For the text-containing cell, return its midpoint in (X, Y) coordinate format. 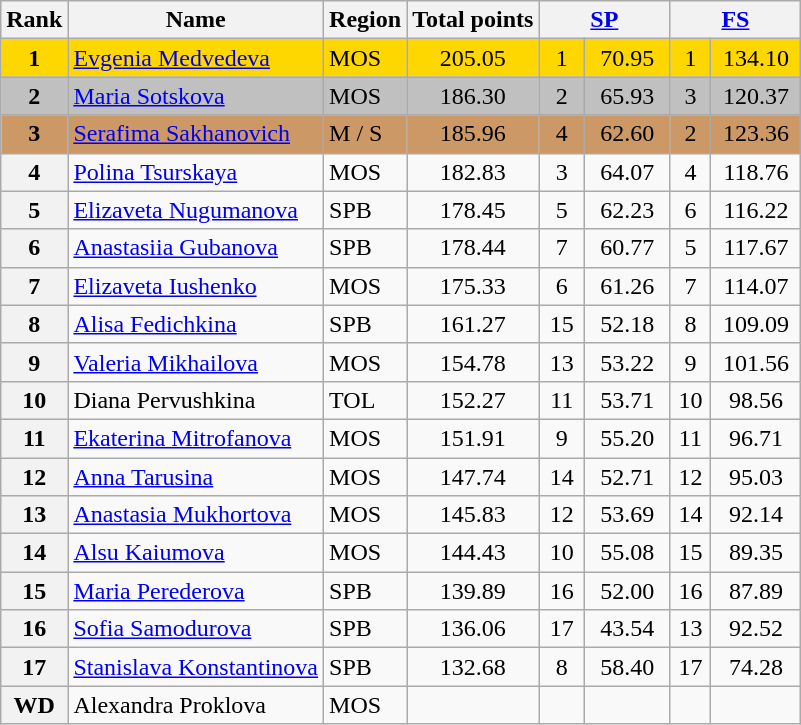
Elizaveta Iushenko (196, 286)
70.95 (628, 58)
89.35 (756, 553)
92.52 (756, 629)
Maria Perederova (196, 591)
136.06 (473, 629)
TOL (366, 400)
145.83 (473, 515)
60.77 (628, 248)
205.05 (473, 58)
61.26 (628, 286)
WD (34, 705)
Anastasia Mukhortova (196, 515)
161.27 (473, 324)
92.14 (756, 515)
Diana Pervushkina (196, 400)
43.54 (628, 629)
Maria Sotskova (196, 96)
178.44 (473, 248)
Name (196, 20)
Alisa Fedichkina (196, 324)
65.93 (628, 96)
55.08 (628, 553)
52.71 (628, 477)
185.96 (473, 134)
154.78 (473, 362)
Rank (34, 20)
134.10 (756, 58)
Anastasiia Gubanova (196, 248)
87.89 (756, 591)
Stanislava Konstantinova (196, 667)
101.56 (756, 362)
Valeria Mikhailova (196, 362)
178.45 (473, 210)
152.27 (473, 400)
64.07 (628, 172)
Evgenia Medvedeva (196, 58)
Sofia Samodurova (196, 629)
Serafima Sakhanovich (196, 134)
147.74 (473, 477)
144.43 (473, 553)
114.07 (756, 286)
Elizaveta Nugumanova (196, 210)
52.18 (628, 324)
53.69 (628, 515)
Ekaterina Mitrofanova (196, 438)
186.30 (473, 96)
182.83 (473, 172)
175.33 (473, 286)
52.00 (628, 591)
Polina Tsurskaya (196, 172)
53.22 (628, 362)
Alsu Kaiumova (196, 553)
55.20 (628, 438)
SP (604, 20)
62.60 (628, 134)
FS (736, 20)
151.91 (473, 438)
Anna Tarusina (196, 477)
58.40 (628, 667)
95.03 (756, 477)
74.28 (756, 667)
62.23 (628, 210)
53.71 (628, 400)
109.09 (756, 324)
120.37 (756, 96)
Region (366, 20)
116.22 (756, 210)
118.76 (756, 172)
117.67 (756, 248)
132.68 (473, 667)
96.71 (756, 438)
Total points (473, 20)
123.36 (756, 134)
M / S (366, 134)
139.89 (473, 591)
Alexandra Proklova (196, 705)
98.56 (756, 400)
